Capture the cell that displays the provided text and extract its (x, y) central coordinate. 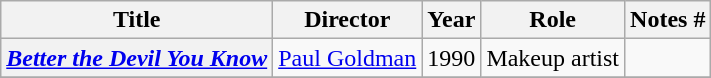
Makeup artist (553, 58)
1990 (452, 58)
Director (348, 20)
Better the Devil You Know (137, 58)
Paul Goldman (348, 58)
Role (553, 20)
Title (137, 20)
Year (452, 20)
Notes # (668, 20)
